From the cell containing the given text, extract its center point as (x, y) coordinate. 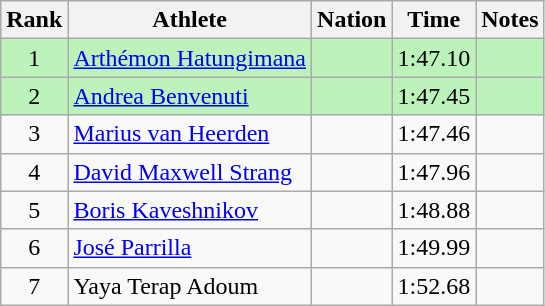
José Parrilla (190, 248)
1:49.99 (434, 248)
3 (34, 134)
Yaya Terap Adoum (190, 286)
1:47.10 (434, 58)
1:47.46 (434, 134)
2 (34, 96)
4 (34, 172)
Boris Kaveshnikov (190, 210)
1:47.45 (434, 96)
Notes (510, 20)
7 (34, 286)
1 (34, 58)
Rank (34, 20)
Time (434, 20)
1:47.96 (434, 172)
Arthémon Hatungimana (190, 58)
5 (34, 210)
David Maxwell Strang (190, 172)
1:52.68 (434, 286)
1:48.88 (434, 210)
Athlete (190, 20)
Nation (352, 20)
Marius van Heerden (190, 134)
6 (34, 248)
Andrea Benvenuti (190, 96)
